Return the [x, y] coordinate for the center point of the cell that contains the specified text.  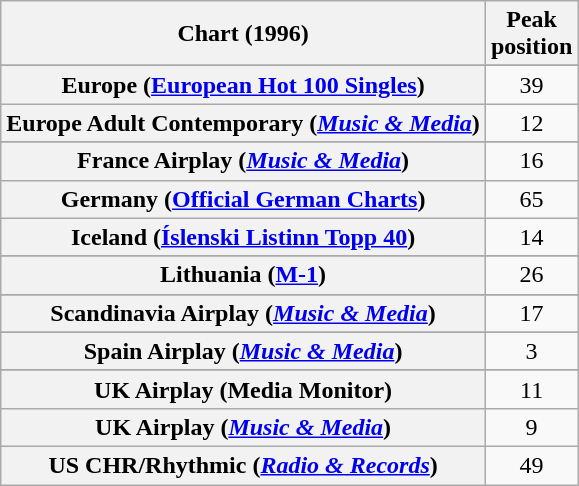
12 [531, 123]
Iceland (Íslenski Listinn Topp 40) [244, 237]
Spain Airplay (Music & Media) [244, 351]
UK Airplay (Music & Media) [244, 427]
Peakposition [531, 34]
UK Airplay (Media Monitor) [244, 389]
Germany (Official German Charts) [244, 199]
Europe Adult Contemporary (Music & Media) [244, 123]
US CHR/Rhythmic (Radio & Records) [244, 465]
Chart (1996) [244, 34]
France Airplay (Music & Media) [244, 161]
17 [531, 313]
14 [531, 237]
3 [531, 351]
26 [531, 275]
16 [531, 161]
Europe (European Hot 100 Singles) [244, 85]
11 [531, 389]
9 [531, 427]
49 [531, 465]
Lithuania (M-1) [244, 275]
Scandinavia Airplay (Music & Media) [244, 313]
65 [531, 199]
39 [531, 85]
